Output the (x, y) coordinate of the center of the cell containing the given text.  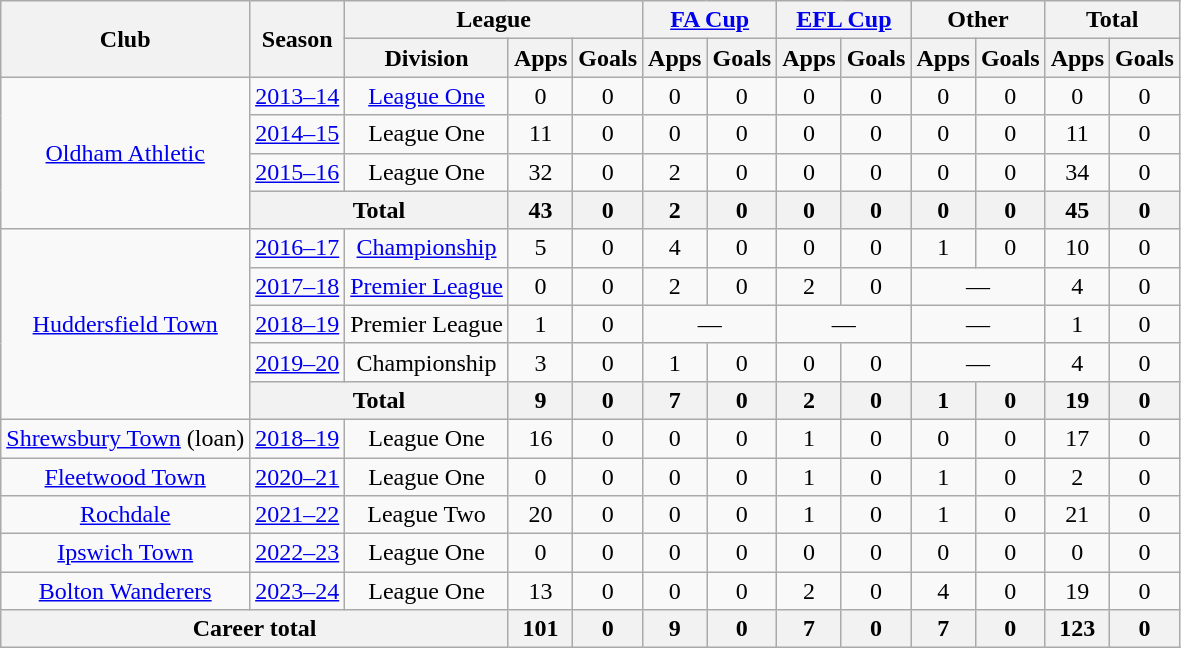
FA Cup (710, 20)
101 (540, 629)
2017–18 (298, 286)
Fleetwood Town (126, 477)
2022–23 (298, 553)
League Two (427, 515)
21 (1077, 515)
EFL Cup (844, 20)
2016–17 (298, 248)
123 (1077, 629)
10 (1077, 248)
2015–16 (298, 172)
17 (1077, 438)
Shrewsbury Town (loan) (126, 438)
16 (540, 438)
5 (540, 248)
2014–15 (298, 134)
2021–22 (298, 515)
Career total (255, 629)
Club (126, 39)
2023–24 (298, 591)
34 (1077, 172)
Huddersfield Town (126, 324)
32 (540, 172)
2019–20 (298, 362)
Bolton Wanderers (126, 591)
43 (540, 210)
League (494, 20)
Rochdale (126, 515)
Division (427, 58)
45 (1077, 210)
2013–14 (298, 96)
2020–21 (298, 477)
Oldham Athletic (126, 153)
Season (298, 39)
Other (978, 20)
3 (540, 362)
13 (540, 591)
20 (540, 515)
Ipswich Town (126, 553)
